From the cell containing the given text, extract its center point as [x, y] coordinate. 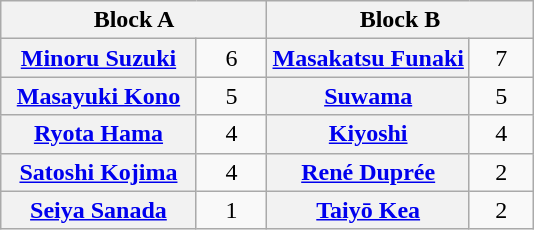
6 [232, 58]
7 [501, 58]
1 [232, 210]
Block A [134, 20]
Block B [400, 20]
Suwama [368, 96]
Seiya Sanada [98, 210]
Satoshi Kojima [98, 172]
Masakatsu Funaki [368, 58]
Masayuki Kono [98, 96]
René Duprée [368, 172]
Taiyō Kea [368, 210]
Kiyoshi [368, 134]
Minoru Suzuki [98, 58]
Ryota Hama [98, 134]
